From the cell containing the given text, extract its center point as (X, Y) coordinate. 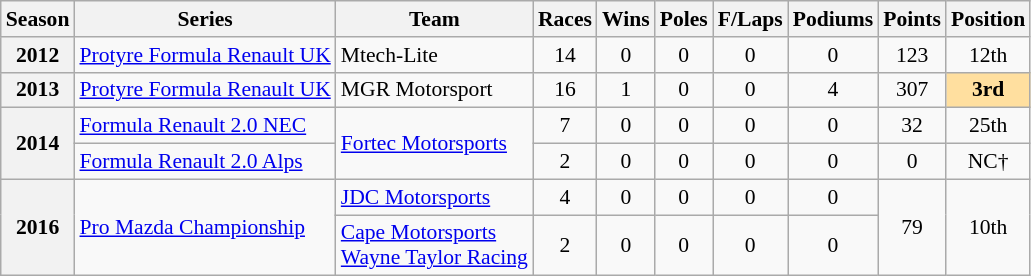
Season (38, 19)
2016 (38, 228)
10th (988, 228)
2012 (38, 55)
1 (626, 90)
Points (912, 19)
JDC Motorsports (434, 197)
MGR Motorsport (434, 90)
Mtech-Lite (434, 55)
3rd (988, 90)
Team (434, 19)
Podiums (834, 19)
Fortec Motorsports (434, 144)
Pro Mazda Championship (204, 228)
Position (988, 19)
7 (565, 126)
Formula Renault 2.0 NEC (204, 126)
F/Laps (750, 19)
32 (912, 126)
25th (988, 126)
NC† (988, 162)
123 (912, 55)
Wins (626, 19)
Series (204, 19)
Formula Renault 2.0 Alps (204, 162)
14 (565, 55)
Cape Motorsports Wayne Taylor Racing (434, 246)
2014 (38, 144)
16 (565, 90)
12th (988, 55)
307 (912, 90)
2013 (38, 90)
Poles (684, 19)
Races (565, 19)
79 (912, 228)
